Extract the [x, y] coordinate from the center of the cell holding the provided text.  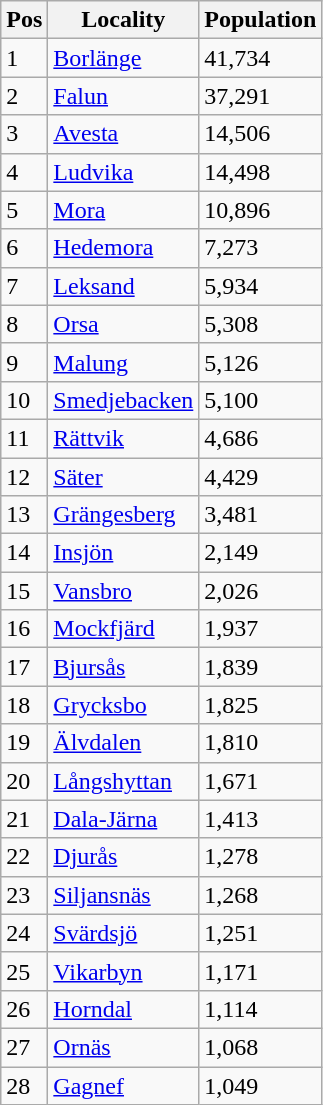
10 [24, 400]
1,671 [260, 781]
23 [24, 895]
Svärdsjö [124, 933]
Mora [124, 210]
27 [24, 1047]
Insjön [124, 553]
Smedjebacken [124, 400]
17 [24, 667]
14,498 [260, 172]
26 [24, 1009]
7,273 [260, 248]
Avesta [124, 134]
15 [24, 591]
Grängesberg [124, 515]
Älvdalen [124, 743]
Långshyttan [124, 781]
Orsa [124, 324]
5,934 [260, 286]
Säter [124, 477]
1,068 [260, 1047]
Rättvik [124, 438]
1,268 [260, 895]
Ornäs [124, 1047]
19 [24, 743]
Siljansnäs [124, 895]
1,825 [260, 705]
41,734 [260, 58]
14 [24, 553]
2,149 [260, 553]
1 [24, 58]
22 [24, 857]
Vansbro [124, 591]
Djurås [124, 857]
1,413 [260, 819]
21 [24, 819]
Dala-Järna [124, 819]
4,686 [260, 438]
Pos [24, 20]
1,251 [260, 933]
37,291 [260, 96]
8 [24, 324]
Leksand [124, 286]
1,278 [260, 857]
3,481 [260, 515]
1,937 [260, 629]
18 [24, 705]
25 [24, 971]
5 [24, 210]
Vikarbyn [124, 971]
Horndal [124, 1009]
Population [260, 20]
11 [24, 438]
5,308 [260, 324]
Falun [124, 96]
1,114 [260, 1009]
16 [24, 629]
Grycksbo [124, 705]
10,896 [260, 210]
2,026 [260, 591]
24 [24, 933]
6 [24, 248]
13 [24, 515]
Gagnef [124, 1085]
Hedemora [124, 248]
Bjursås [124, 667]
Borlänge [124, 58]
28 [24, 1085]
14,506 [260, 134]
4,429 [260, 477]
Locality [124, 20]
5,126 [260, 362]
5,100 [260, 400]
Mockfjärd [124, 629]
Malung [124, 362]
9 [24, 362]
1,810 [260, 743]
12 [24, 477]
3 [24, 134]
1,171 [260, 971]
1,839 [260, 667]
Ludvika [124, 172]
4 [24, 172]
7 [24, 286]
2 [24, 96]
20 [24, 781]
1,049 [260, 1085]
